Return the [x, y] coordinate for the center point of the cell that contains the specified text.  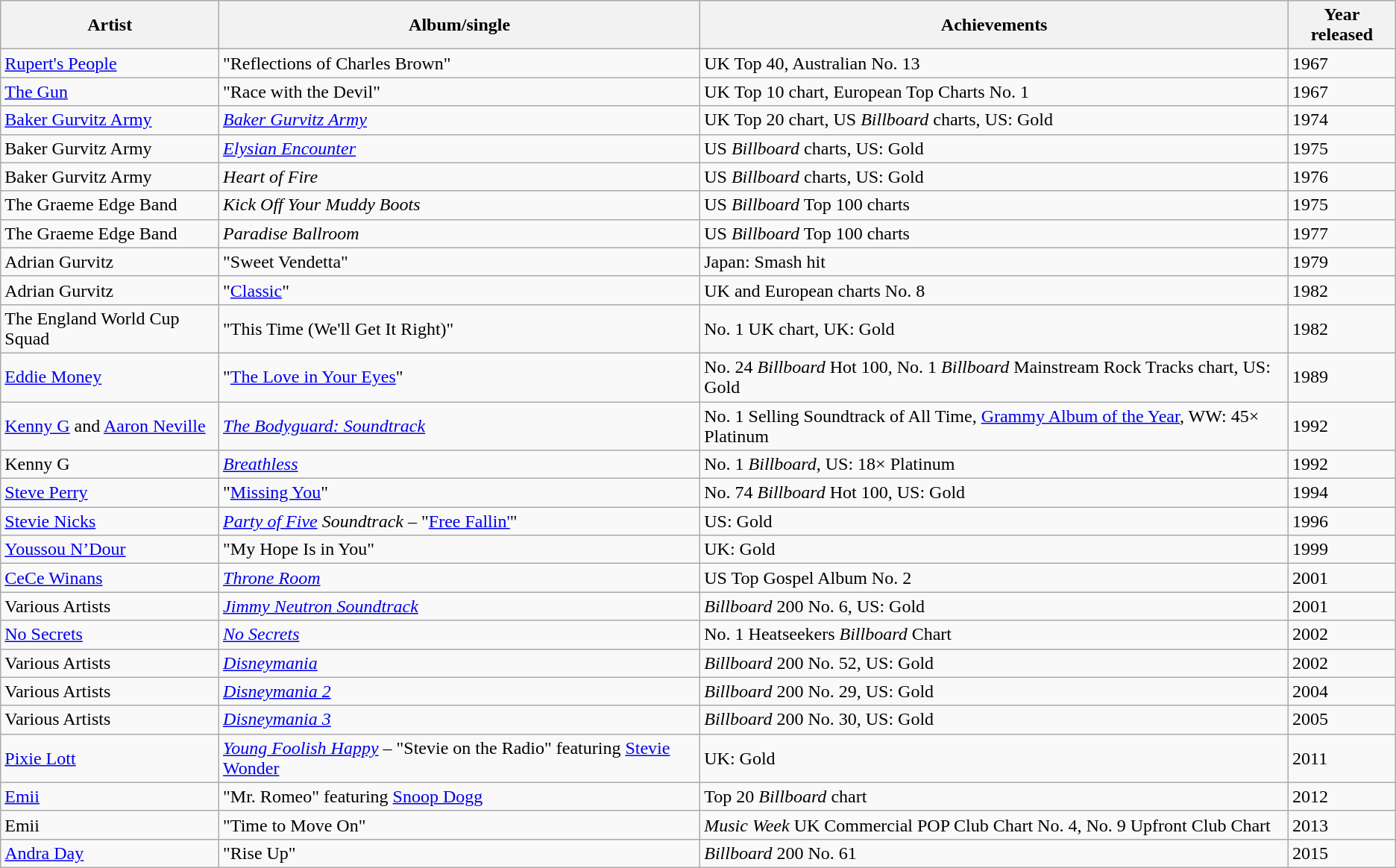
2011 [1342, 758]
Billboard 200 No. 30, US: Gold [995, 720]
Stevie Nicks [110, 521]
The Gun [110, 92]
1994 [1342, 493]
Pixie Lott [110, 758]
"Reflections of Charles Brown" [459, 63]
1976 [1342, 177]
"My Hope Is in You" [459, 550]
Disneymania 3 [459, 720]
Kenny G [110, 465]
Andra Day [110, 853]
1977 [1342, 233]
Billboard 200 No. 6, US: Gold [995, 606]
"Classic" [459, 290]
No. 1 Selling Soundtrack of All Time, Grammy Album of the Year, WW: 45× Platinum [995, 425]
Party of Five Soundtrack – "Free Fallin'" [459, 521]
Billboard 200 No. 52, US: Gold [995, 663]
"Missing You" [459, 493]
The England World Cup Squad [110, 328]
1989 [1342, 377]
Top 20 Billboard chart [995, 796]
2005 [1342, 720]
2013 [1342, 825]
US: Gold [995, 521]
2004 [1342, 691]
"This Time (We'll Get It Right)" [459, 328]
"The Love in Your Eyes" [459, 377]
Disneymania [459, 663]
UK and European charts No. 8 [995, 290]
No. 24 Billboard Hot 100, No. 1 Billboard Mainstream Rock Tracks chart, US: Gold [995, 377]
Billboard 200 No. 29, US: Gold [995, 691]
1979 [1342, 262]
No. 74 Billboard Hot 100, US: Gold [995, 493]
No. 1 Heatseekers Billboard Chart [995, 635]
Kick Off Your Muddy Boots [459, 205]
US Top Gospel Album No. 2 [995, 578]
UK Top 10 chart, European Top Charts No. 1 [995, 92]
"Sweet Vendetta" [459, 262]
2015 [1342, 853]
2012 [1342, 796]
UK Top 20 chart, US Billboard charts, US: Gold [995, 120]
Rupert's People [110, 63]
No. 1 Billboard, US: 18× Platinum [995, 465]
1999 [1342, 550]
Disneymania 2 [459, 691]
Breathless [459, 465]
Paradise Ballroom [459, 233]
UK Top 40, Australian No. 13 [995, 63]
Jimmy Neutron Soundtrack [459, 606]
Music Week UK Commercial POP Club Chart No. 4, No. 9 Upfront Club Chart [995, 825]
Japan: Smash hit [995, 262]
"Rise Up" [459, 853]
Achievements [995, 25]
1974 [1342, 120]
The Bodyguard: Soundtrack [459, 425]
1996 [1342, 521]
"Time to Move On" [459, 825]
Elysian Encounter [459, 148]
Album/single [459, 25]
Heart of Fire [459, 177]
"Race with the Devil" [459, 92]
Year released [1342, 25]
Steve Perry [110, 493]
CeCe Winans [110, 578]
No. 1 UK chart, UK: Gold [995, 328]
Billboard 200 No. 61 [995, 853]
Kenny G and Aaron Neville [110, 425]
Throne Room [459, 578]
Youssou N’Dour [110, 550]
Eddie Money [110, 377]
Young Foolish Happy – "Stevie on the Radio" featuring Stevie Wonder [459, 758]
Artist [110, 25]
"Mr. Romeo" featuring Snoop Dogg [459, 796]
